Determine the (X, Y) coordinate at the center of the cell enclosing the given text.  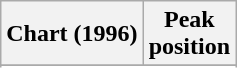
Chart (1996) (72, 34)
Peakposition (189, 34)
